Capture the cell that displays the provided text and extract its [x, y] central coordinate. 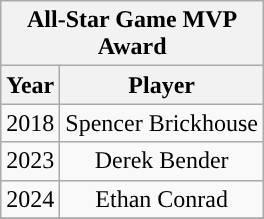
2024 [30, 199]
Year [30, 85]
2023 [30, 161]
2018 [30, 123]
Derek Bender [162, 161]
Ethan Conrad [162, 199]
Player [162, 85]
Spencer Brickhouse [162, 123]
All-Star Game MVP Award [132, 34]
